Extract the (X, Y) coordinate from the center of the cell holding the provided text.  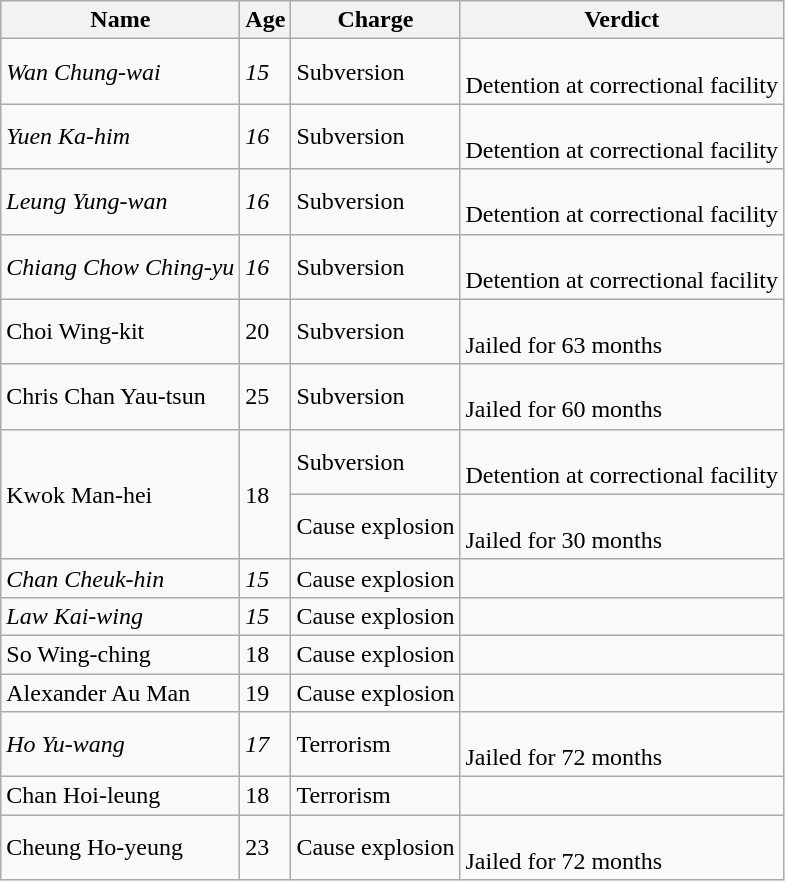
Kwok Man-hei (120, 494)
25 (266, 396)
Chiang Chow Ching-yu (120, 266)
Name (120, 20)
Law Kai-wing (120, 616)
Leung Yung-wan (120, 202)
Jailed for 60 months (622, 396)
Chris Chan Yau-tsun (120, 396)
Yuen Ka-him (120, 136)
Verdict (622, 20)
20 (266, 332)
Jailed for 30 months (622, 526)
Alexander Au Man (120, 693)
19 (266, 693)
Charge (376, 20)
Cheung Ho-yeung (120, 848)
Chan Cheuk-hin (120, 578)
So Wing-ching (120, 654)
17 (266, 744)
Wan Chung-wai (120, 72)
23 (266, 848)
Choi Wing-kit (120, 332)
Age (266, 20)
Jailed for 63 months (622, 332)
Ho Yu-wang (120, 744)
Chan Hoi-leung (120, 796)
